Identify which cell holds the provided text, then report its [x, y] central coordinate. 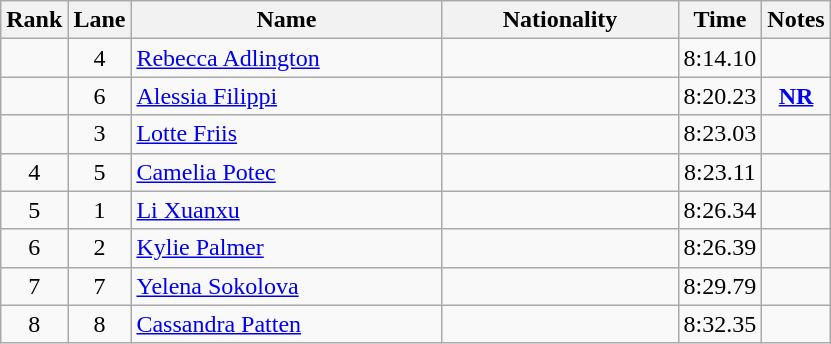
Nationality [560, 20]
8:26.39 [720, 248]
Rebecca Adlington [286, 58]
1 [100, 210]
3 [100, 134]
Li Xuanxu [286, 210]
Name [286, 20]
Lane [100, 20]
8:26.34 [720, 210]
Lotte Friis [286, 134]
NR [796, 96]
8:20.23 [720, 96]
Cassandra Patten [286, 324]
Alessia Filippi [286, 96]
8:32.35 [720, 324]
Rank [34, 20]
Kylie Palmer [286, 248]
Camelia Potec [286, 172]
2 [100, 248]
Notes [796, 20]
8:29.79 [720, 286]
Time [720, 20]
8:23.03 [720, 134]
8:23.11 [720, 172]
8:14.10 [720, 58]
Yelena Sokolova [286, 286]
